From the cell containing the given text, extract its center point as (X, Y) coordinate. 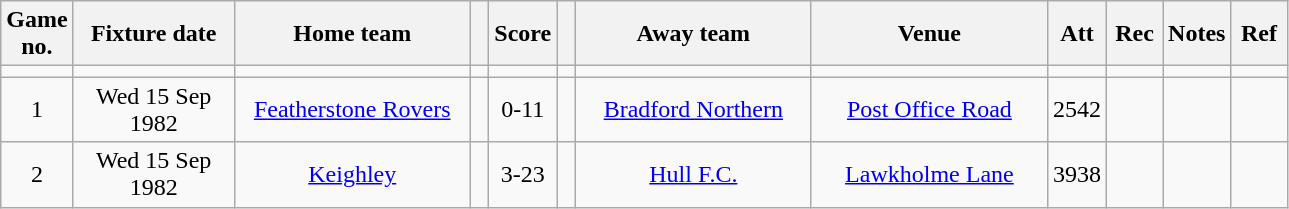
Att (1076, 34)
Lawkholme Lane (929, 174)
Notes (1197, 34)
Post Office Road (929, 110)
Keighley (352, 174)
Venue (929, 34)
Featherstone Rovers (352, 110)
3938 (1076, 174)
1 (37, 110)
Fixture date (154, 34)
0-11 (523, 110)
2 (37, 174)
Hull F.C. (693, 174)
Away team (693, 34)
3-23 (523, 174)
Score (523, 34)
Bradford Northern (693, 110)
Rec (1135, 34)
Game no. (37, 34)
2542 (1076, 110)
Ref (1259, 34)
Home team (352, 34)
